Output the [X, Y] coordinate of the center of the cell containing the given text.  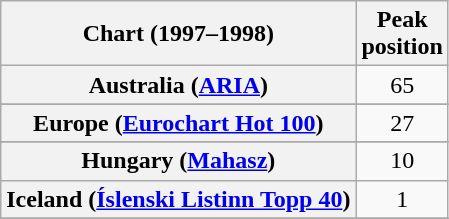
Europe (Eurochart Hot 100) [178, 123]
65 [402, 85]
1 [402, 199]
10 [402, 161]
27 [402, 123]
Peakposition [402, 34]
Hungary (Mahasz) [178, 161]
Iceland (Íslenski Listinn Topp 40) [178, 199]
Chart (1997–1998) [178, 34]
Australia (ARIA) [178, 85]
